Locate the cell with the specified text and output its [x, y] center coordinate. 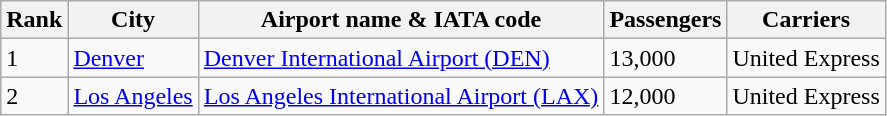
Rank [34, 20]
Airport name & IATA code [401, 20]
12,000 [666, 96]
Passengers [666, 20]
Denver [133, 58]
Denver International Airport (DEN) [401, 58]
13,000 [666, 58]
Carriers [806, 20]
City [133, 20]
Los Angeles International Airport (LAX) [401, 96]
2 [34, 96]
Los Angeles [133, 96]
1 [34, 58]
